Pinpoint the cell where the given text exists, returning its [x, y] midpoint coordinate. 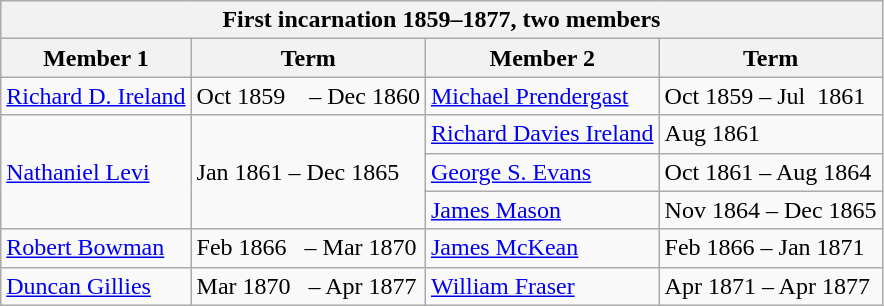
First incarnation 1859–1877, two members [442, 20]
Member 2 [542, 58]
Feb 1866 – Jan 1871 [770, 248]
George S. Evans [542, 172]
Nathaniel Levi [96, 172]
James McKean [542, 248]
Richard Davies Ireland [542, 134]
Member 1 [96, 58]
Aug 1861 [770, 134]
Feb 1866 – Mar 1870 [308, 248]
Richard D. Ireland [96, 96]
Michael Prendergast [542, 96]
Duncan Gillies [96, 286]
Robert Bowman [96, 248]
Mar 1870 – Apr 1877 [308, 286]
William Fraser [542, 286]
Nov 1864 – Dec 1865 [770, 210]
Oct 1861 – Aug 1864 [770, 172]
James Mason [542, 210]
Oct 1859 – Dec 1860 [308, 96]
Oct 1859 – Jul 1861 [770, 96]
Jan 1861 – Dec 1865 [308, 172]
Apr 1871 – Apr 1877 [770, 286]
